Identify which cell holds the provided text, then report its (X, Y) central coordinate. 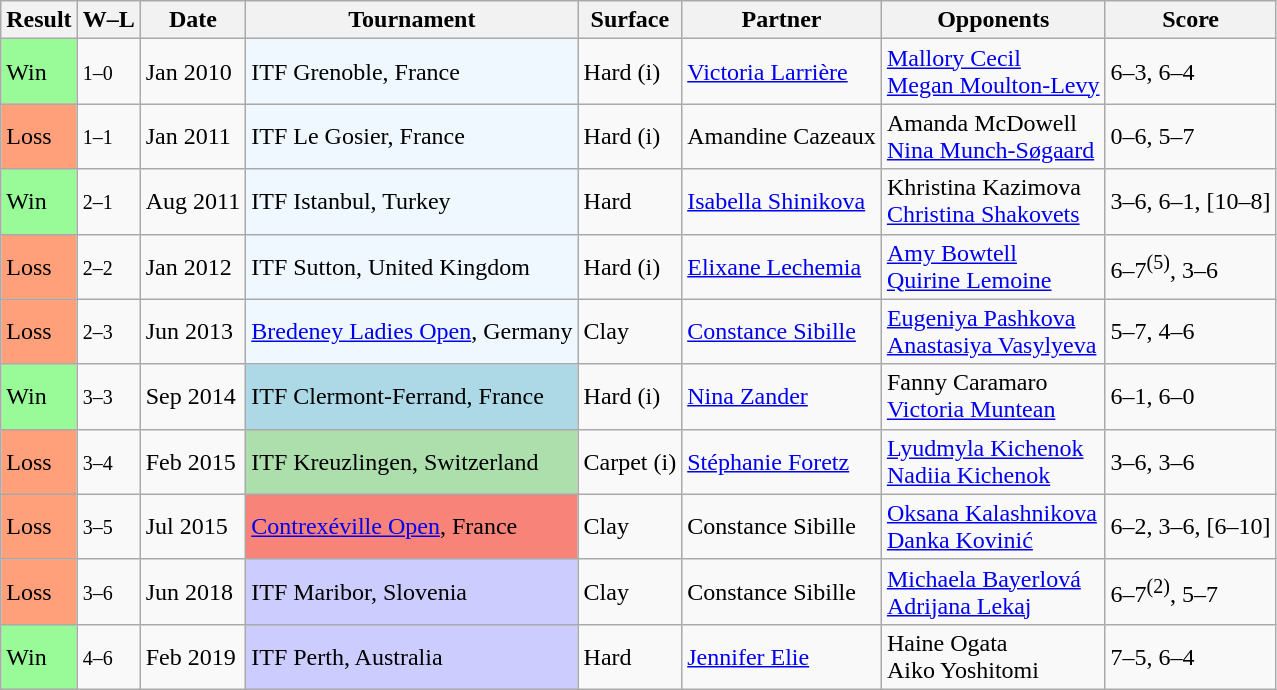
Jan 2010 (193, 72)
Nina Zander (782, 396)
1–1 (108, 136)
Carpet (i) (630, 462)
Haine Ogata Aiko Yoshitomi (993, 656)
3–5 (108, 526)
W–L (108, 20)
ITF Maribor, Slovenia (412, 592)
Jun 2013 (193, 332)
6–3, 6–4 (1190, 72)
Jul 2015 (193, 526)
Contrexéville Open, France (412, 526)
Mallory Cecil Megan Moulton-Levy (993, 72)
Isabella Shinikova (782, 202)
Opponents (993, 20)
Oksana Kalashnikova Danka Kovinić (993, 526)
4–6 (108, 656)
Lyudmyla Kichenok Nadiia Kichenok (993, 462)
ITF Le Gosier, France (412, 136)
Jennifer Elie (782, 656)
1–0 (108, 72)
6–1, 6–0 (1190, 396)
6–2, 3–6, [6–10] (1190, 526)
Sep 2014 (193, 396)
5–7, 4–6 (1190, 332)
6–7(5), 3–6 (1190, 266)
3–3 (108, 396)
Result (39, 20)
Victoria Larrière (782, 72)
Aug 2011 (193, 202)
7–5, 6–4 (1190, 656)
Date (193, 20)
3–6, 6–1, [10–8] (1190, 202)
ITF Clermont-Ferrand, France (412, 396)
Elixane Lechemia (782, 266)
2–1 (108, 202)
Michaela Bayerlová Adrijana Lekaj (993, 592)
Partner (782, 20)
3–6 (108, 592)
ITF Istanbul, Turkey (412, 202)
Jan 2011 (193, 136)
Tournament (412, 20)
Fanny Caramaro Victoria Muntean (993, 396)
ITF Kreuzlingen, Switzerland (412, 462)
Bredeney Ladies Open, Germany (412, 332)
3–4 (108, 462)
Amandine Cazeaux (782, 136)
Feb 2019 (193, 656)
Eugeniya Pashkova Anastasiya Vasylyeva (993, 332)
Feb 2015 (193, 462)
0–6, 5–7 (1190, 136)
2–2 (108, 266)
Surface (630, 20)
ITF Perth, Australia (412, 656)
Score (1190, 20)
Amy Bowtell Quirine Lemoine (993, 266)
Stéphanie Foretz (782, 462)
ITF Grenoble, France (412, 72)
ITF Sutton, United Kingdom (412, 266)
6–7(2), 5–7 (1190, 592)
3–6, 3–6 (1190, 462)
Jan 2012 (193, 266)
Khristina Kazimova Christina Shakovets (993, 202)
Amanda McDowell Nina Munch-Søgaard (993, 136)
2–3 (108, 332)
Jun 2018 (193, 592)
